Locate the cell with the specified text and output its (X, Y) center coordinate. 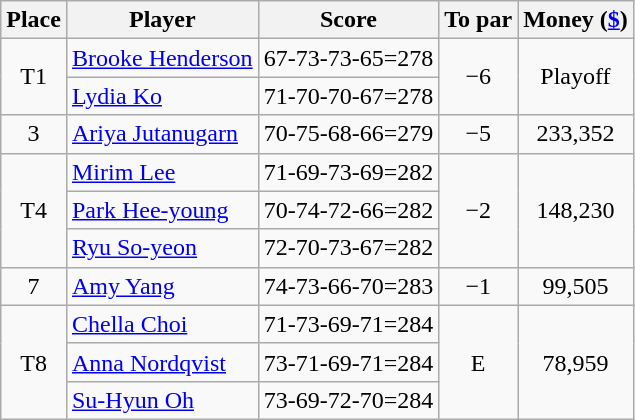
74-73-66-70=283 (348, 286)
Score (348, 20)
T4 (34, 210)
73-69-72-70=284 (348, 400)
To par (478, 20)
−1 (478, 286)
148,230 (576, 210)
Amy Yang (162, 286)
Money ($) (576, 20)
Brooke Henderson (162, 58)
71-69-73-69=282 (348, 172)
Park Hee-young (162, 210)
67-73-73-65=278 (348, 58)
Playoff (576, 77)
99,505 (576, 286)
−6 (478, 77)
T1 (34, 77)
Anna Nordqvist (162, 362)
Player (162, 20)
Chella Choi (162, 324)
3 (34, 134)
71-73-69-71=284 (348, 324)
72-70-73-67=282 (348, 248)
Ryu So-yeon (162, 248)
T8 (34, 362)
70-75-68-66=279 (348, 134)
233,352 (576, 134)
73-71-69-71=284 (348, 362)
−2 (478, 210)
Su-Hyun Oh (162, 400)
78,959 (576, 362)
7 (34, 286)
Lydia Ko (162, 96)
Mirim Lee (162, 172)
E (478, 362)
−5 (478, 134)
71-70-70-67=278 (348, 96)
Place (34, 20)
Ariya Jutanugarn (162, 134)
70-74-72-66=282 (348, 210)
